Locate the cell with the specified text and output its (X, Y) center coordinate. 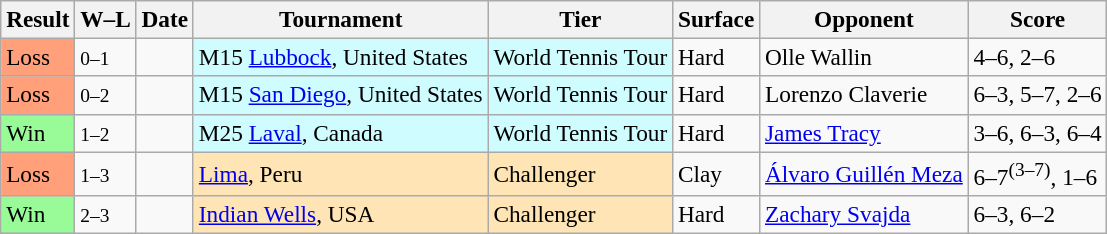
James Tracy (864, 133)
M15 Lubbock, United States (340, 57)
6–3, 6–2 (1038, 214)
M25 Laval, Canada (340, 133)
M15 San Diego, United States (340, 95)
Tier (580, 19)
Olle Wallin (864, 57)
Lima, Peru (340, 173)
0–1 (106, 57)
W–L (106, 19)
3–6, 6–3, 6–4 (1038, 133)
Date (164, 19)
2–3 (106, 214)
Opponent (864, 19)
Clay (716, 173)
4–6, 2–6 (1038, 57)
Surface (716, 19)
Álvaro Guillén Meza (864, 173)
Indian Wells, USA (340, 214)
Lorenzo Claverie (864, 95)
1–3 (106, 173)
Zachary Svajda (864, 214)
Score (1038, 19)
Tournament (340, 19)
1–2 (106, 133)
6–3, 5–7, 2–6 (1038, 95)
0–2 (106, 95)
6–7(3–7), 1–6 (1038, 173)
Result (38, 19)
